Determine the [x, y] coordinate at the center of the cell enclosing the given text.  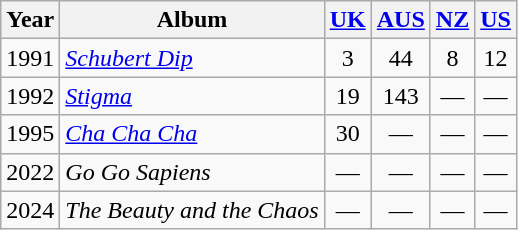
2024 [30, 210]
1991 [30, 58]
Year [30, 20]
12 [496, 58]
44 [400, 58]
19 [348, 96]
Album [192, 20]
1992 [30, 96]
30 [348, 134]
2022 [30, 172]
8 [452, 58]
Schubert Dip [192, 58]
US [496, 20]
NZ [452, 20]
UK [348, 20]
The Beauty and the Chaos [192, 210]
3 [348, 58]
1995 [30, 134]
143 [400, 96]
Go Go Sapiens [192, 172]
Cha Cha Cha [192, 134]
Stigma [192, 96]
AUS [400, 20]
